Find where the given text appears and provide that cell's center as (x, y) coordinate. 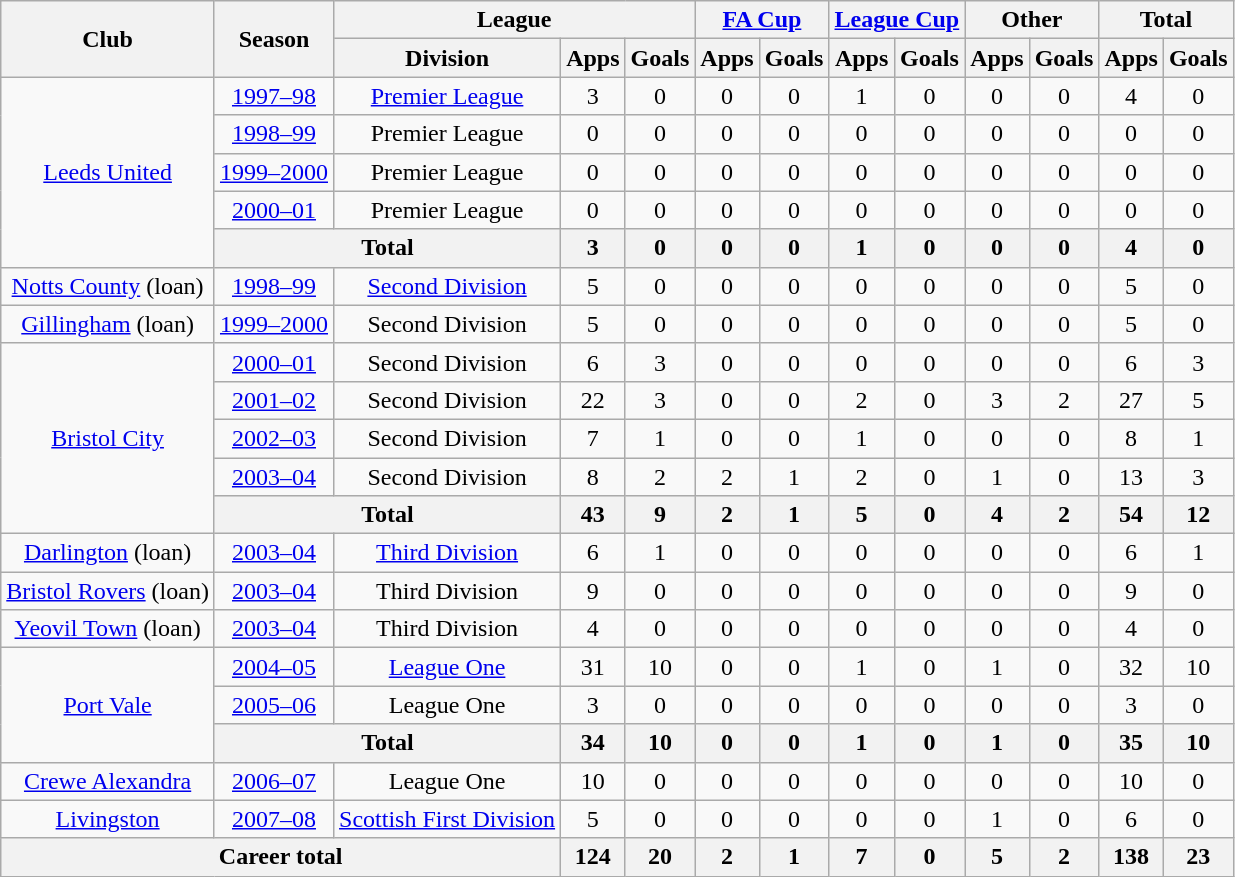
22 (593, 400)
23 (1198, 857)
Season (274, 39)
Crewe Alexandra (108, 781)
Bristol City (108, 438)
Notts County (loan) (108, 286)
League (514, 20)
Division (448, 58)
43 (593, 515)
2002–03 (274, 438)
2004–05 (274, 667)
FA Cup (762, 20)
Yeovil Town (loan) (108, 629)
Career total (281, 857)
31 (593, 667)
League Cup (897, 20)
Bristol Rovers (loan) (108, 591)
Scottish First Division (448, 819)
12 (1198, 515)
2001–02 (274, 400)
54 (1131, 515)
Leeds United (108, 172)
Other (1032, 20)
35 (1131, 743)
1997–98 (274, 96)
13 (1131, 477)
34 (593, 743)
20 (660, 857)
124 (593, 857)
Port Vale (108, 705)
Darlington (loan) (108, 553)
32 (1131, 667)
138 (1131, 857)
2006–07 (274, 781)
Gillingham (loan) (108, 324)
Club (108, 39)
Livingston (108, 819)
2005–06 (274, 705)
27 (1131, 400)
2007–08 (274, 819)
